Scan for the cell matching the given text and deliver its [X, Y] coordinate at center. 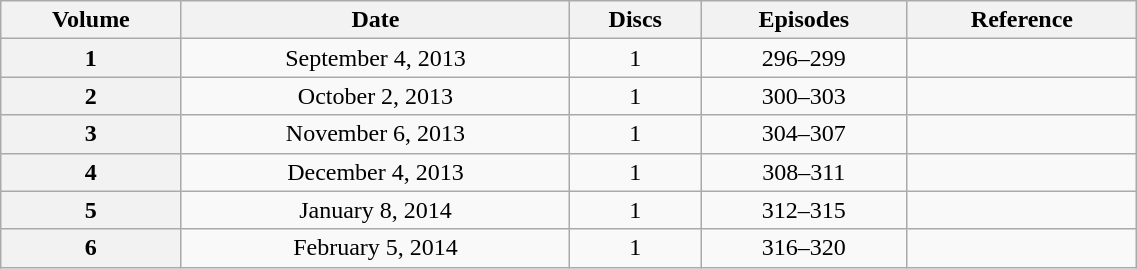
Episodes [804, 20]
January 8, 2014 [376, 210]
Reference [1022, 20]
308–311 [804, 172]
December 4, 2013 [376, 172]
Date [376, 20]
304–307 [804, 134]
Discs [636, 20]
300–303 [804, 96]
February 5, 2014 [376, 248]
November 6, 2013 [376, 134]
312–315 [804, 210]
6 [91, 248]
296–299 [804, 58]
316–320 [804, 248]
2 [91, 96]
Volume [91, 20]
3 [91, 134]
4 [91, 172]
September 4, 2013 [376, 58]
October 2, 2013 [376, 96]
5 [91, 210]
